From the cell containing the given text, extract its center point as [X, Y] coordinate. 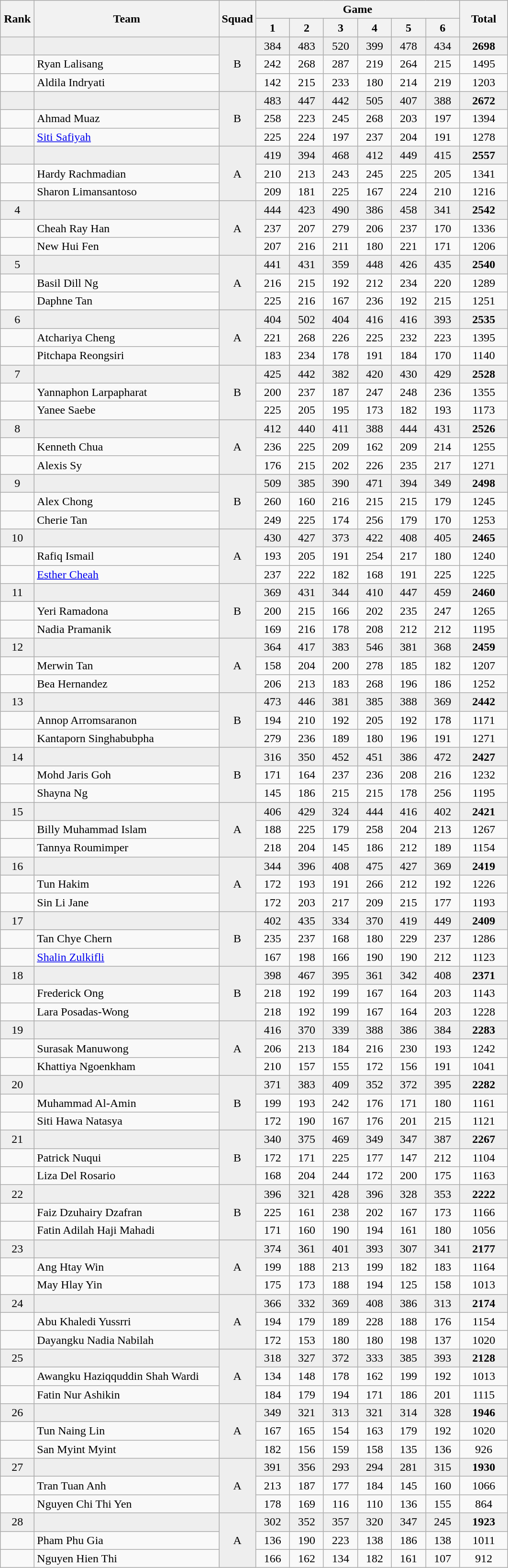
Billy Muhammad Islam [127, 830]
Basil Dill Ng [127, 283]
451 [375, 756]
391 [273, 1467]
1253 [484, 519]
1104 [484, 1158]
422 [375, 538]
21 [17, 1139]
110 [375, 1504]
17 [17, 921]
Esther Cheah [127, 575]
Ang Htay Win [127, 1267]
Nguyen Hien Thi [127, 1558]
302 [273, 1522]
2174 [484, 1303]
469 [341, 1139]
2 [306, 28]
Nguyen Chi Thi Yen [127, 1504]
159 [341, 1449]
1207 [484, 666]
1336 [484, 228]
Mohd Jaris Goh [127, 775]
423 [306, 210]
Ryan Lalisang [127, 64]
3 [341, 28]
10 [17, 538]
26 [17, 1413]
1923 [484, 1522]
2282 [484, 1084]
153 [306, 1340]
May Hlay Yin [127, 1285]
459 [443, 593]
Patrick Nuqui [127, 1158]
1163 [484, 1176]
165 [306, 1431]
1394 [484, 119]
1495 [484, 64]
1123 [484, 957]
2535 [484, 319]
Hardy Rachmadian [127, 173]
502 [306, 319]
364 [273, 647]
353 [443, 1194]
2498 [484, 483]
320 [375, 1522]
2421 [484, 812]
233 [341, 82]
Tun Hakim [127, 884]
546 [375, 647]
154 [341, 1431]
505 [375, 101]
434 [443, 46]
1245 [484, 501]
471 [375, 483]
440 [306, 429]
2528 [484, 374]
2698 [484, 46]
Pitchapa Reongsiri [127, 356]
446 [306, 702]
475 [375, 866]
426 [409, 265]
220 [443, 283]
22 [17, 1194]
1225 [484, 575]
Tannya Roumimper [127, 848]
350 [306, 756]
254 [375, 556]
448 [375, 265]
8 [17, 429]
16 [17, 866]
316 [273, 756]
1252 [484, 684]
Cheah Ray Han [127, 228]
315 [443, 1467]
334 [341, 921]
339 [341, 1030]
1166 [484, 1212]
324 [341, 812]
Daphne Tan [127, 301]
Nadia Pramanik [127, 629]
Liza Del Rosario [127, 1176]
Faiz Dzuhairy Dzafran [127, 1212]
Alex Chong [127, 501]
2557 [484, 155]
Awangku Haziqquddin Shah Wardi [127, 1376]
452 [341, 756]
278 [375, 666]
13 [17, 702]
24 [17, 1303]
11 [17, 593]
1143 [484, 993]
San Myint Myint [127, 1449]
1265 [484, 611]
157 [306, 1066]
2427 [484, 756]
912 [484, 1558]
359 [341, 265]
27 [17, 1467]
1255 [484, 447]
244 [341, 1176]
1056 [484, 1230]
Abu Khaledi Yussrri [127, 1321]
441 [273, 265]
473 [273, 702]
401 [341, 1249]
1011 [484, 1540]
116 [341, 1504]
137 [443, 1340]
864 [484, 1504]
Bea Hernandez [127, 684]
Yanee Saebe [127, 410]
1173 [484, 410]
1355 [484, 392]
Rafiq Ismail [127, 556]
1289 [484, 283]
1140 [484, 356]
230 [409, 1048]
390 [341, 483]
410 [375, 593]
238 [341, 1212]
472 [443, 756]
2465 [484, 538]
232 [409, 338]
266 [375, 884]
7 [17, 374]
Fatin Adilah Haji Mahadi [127, 1230]
Yeri Ramadona [127, 611]
2283 [484, 1030]
Sin Li Jane [127, 902]
142 [273, 82]
1171 [484, 720]
332 [306, 1303]
425 [273, 374]
1341 [484, 173]
1115 [484, 1395]
Siti Hawa Natasya [127, 1121]
19 [17, 1030]
368 [443, 647]
Tran Tuan Anh [127, 1486]
333 [375, 1358]
1121 [484, 1121]
1251 [484, 301]
1240 [484, 556]
407 [409, 101]
420 [375, 374]
264 [409, 64]
195 [341, 410]
185 [409, 666]
Tan Chye Chern [127, 939]
163 [375, 1431]
405 [443, 538]
28 [17, 1522]
125 [409, 1285]
Merwin Tan [127, 666]
Alexis Sy [127, 465]
1228 [484, 1012]
Tun Naing Lin [127, 1431]
926 [484, 1449]
Cherie Tan [127, 519]
Squad [237, 19]
399 [375, 46]
1161 [484, 1103]
Frederick Ong [127, 993]
1286 [484, 939]
Total [484, 19]
New Hui Fen [127, 247]
2177 [484, 1249]
1232 [484, 775]
415 [443, 155]
1278 [484, 137]
2540 [484, 265]
148 [306, 1376]
293 [341, 1467]
20 [17, 1084]
Annop Arromsaranon [127, 720]
Ahmad Muaz [127, 119]
1041 [484, 1066]
287 [341, 64]
Kenneth Chua [127, 447]
417 [306, 647]
411 [341, 429]
1242 [484, 1048]
2526 [484, 429]
14 [17, 756]
229 [409, 939]
Dayangku Nadia Nabilah [127, 1340]
1395 [484, 338]
1930 [484, 1467]
467 [306, 975]
356 [306, 1467]
468 [341, 155]
1226 [484, 884]
2419 [484, 866]
1193 [484, 902]
387 [443, 1139]
490 [341, 210]
Surasak Manuwong [127, 1048]
Siti Safiyah [127, 137]
342 [409, 975]
Lara Posadas-Wong [127, 1012]
409 [341, 1084]
398 [273, 975]
1066 [484, 1486]
25 [17, 1358]
2267 [484, 1139]
1267 [484, 830]
12 [17, 647]
509 [273, 483]
Rank [17, 19]
249 [273, 519]
307 [409, 1249]
1216 [484, 192]
375 [306, 1139]
366 [273, 1303]
Muhammad Al-Amin [127, 1103]
Shayna Ng [127, 793]
18 [17, 975]
281 [409, 1467]
Khattiya Ngoenkham [127, 1066]
15 [17, 812]
228 [375, 1321]
428 [341, 1194]
174 [341, 519]
9 [17, 483]
373 [341, 538]
181 [306, 192]
2460 [484, 593]
243 [341, 173]
1203 [484, 82]
107 [443, 1558]
2672 [484, 101]
Game [357, 10]
406 [273, 812]
314 [409, 1413]
1946 [484, 1413]
294 [375, 1467]
382 [341, 374]
520 [341, 46]
135 [409, 1449]
Yannaphon Larpapharat [127, 392]
Pham Phu Gia [127, 1540]
2371 [484, 975]
2542 [484, 210]
2128 [484, 1358]
Shalin Zulkifli [127, 957]
2409 [484, 921]
260 [273, 501]
Sharon Limansantoso [127, 192]
248 [409, 392]
458 [409, 210]
327 [306, 1358]
23 [17, 1249]
Aldila Indryati [127, 82]
371 [273, 1084]
2222 [484, 1194]
357 [341, 1522]
2442 [484, 702]
318 [273, 1358]
Atchariya Cheng [127, 338]
1 [273, 28]
Kantaporn Singhabubpha [127, 738]
2459 [484, 647]
478 [409, 46]
211 [341, 247]
374 [273, 1249]
Fatin Nur Ashikin [127, 1395]
222 [306, 575]
340 [273, 1139]
1206 [484, 247]
1164 [484, 1267]
Team [127, 19]
147 [409, 1158]
